For the text-containing cell, return its midpoint in [x, y] coordinate format. 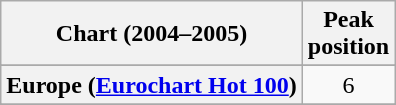
Chart (2004–2005) [152, 34]
Europe (Eurochart Hot 100) [152, 85]
6 [348, 85]
Peakposition [348, 34]
